Determine the [x, y] coordinate at the center of the cell enclosing the given text.  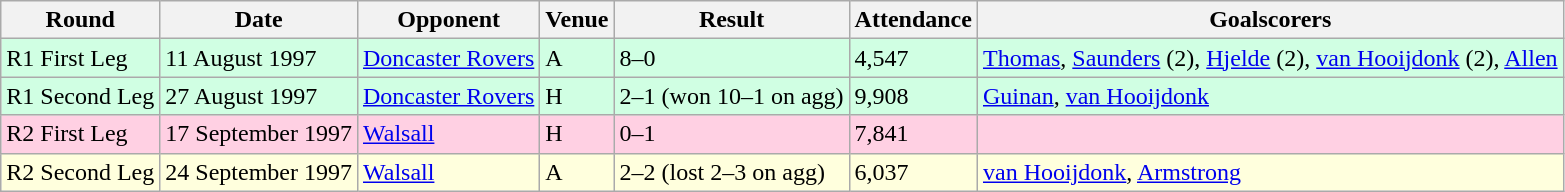
11 August 1997 [259, 58]
0–1 [732, 134]
R2 First Leg [80, 134]
7,841 [913, 134]
9,908 [913, 96]
Round [80, 20]
Venue [577, 20]
R1 Second Leg [80, 96]
van Hooijdonk, Armstrong [1270, 172]
6,037 [913, 172]
8–0 [732, 58]
Guinan, van Hooijdonk [1270, 96]
Attendance [913, 20]
Goalscorers [1270, 20]
R2 Second Leg [80, 172]
R1 First Leg [80, 58]
Thomas, Saunders (2), Hjelde (2), van Hooijdonk (2), Allen [1270, 58]
2–1 (won 10–1 on agg) [732, 96]
Date [259, 20]
4,547 [913, 58]
2–2 (lost 2–3 on agg) [732, 172]
17 September 1997 [259, 134]
27 August 1997 [259, 96]
Opponent [448, 20]
24 September 1997 [259, 172]
Result [732, 20]
